Output the (X, Y) coordinate of the center of the cell containing the given text.  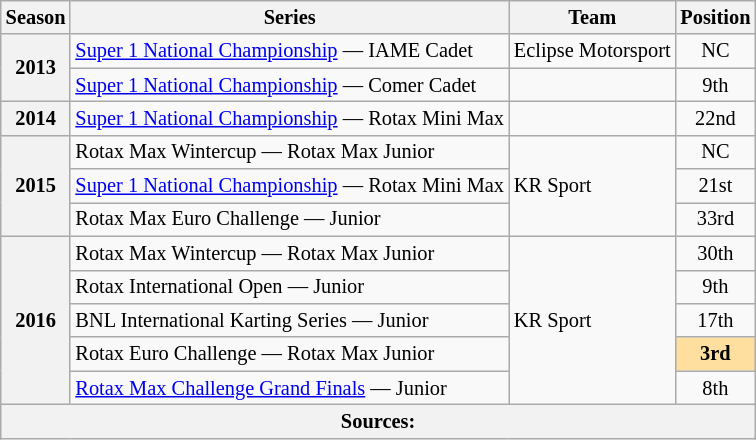
Season (36, 17)
8th (715, 388)
2015 (36, 186)
Super 1 National Championship — Comer Cadet (289, 85)
Position (715, 17)
2013 (36, 68)
Super 1 National Championship — IAME Cadet (289, 51)
30th (715, 253)
2016 (36, 320)
17th (715, 320)
Rotax Max Euro Challenge — Junior (289, 219)
Eclipse Motorsport (592, 51)
BNL International Karting Series — Junior (289, 320)
Team (592, 17)
22nd (715, 118)
Rotax Max Challenge Grand Finals — Junior (289, 388)
3rd (715, 354)
33rd (715, 219)
21st (715, 186)
Rotax Euro Challenge — Rotax Max Junior (289, 354)
Rotax International Open — Junior (289, 287)
Sources: (378, 421)
2014 (36, 118)
Series (289, 17)
